Capture the cell that displays the provided text and extract its [x, y] central coordinate. 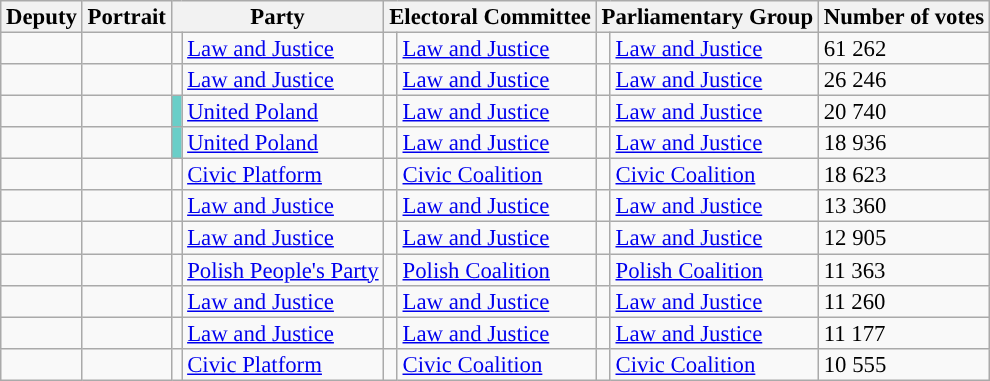
11 363 [904, 270]
Number of votes [904, 17]
26 246 [904, 80]
18 936 [904, 143]
12 905 [904, 238]
13 360 [904, 206]
Electoral Committee [490, 17]
Portrait [126, 17]
11 260 [904, 301]
20 740 [904, 112]
Deputy [42, 17]
Party [278, 17]
Parliamentary Group [707, 17]
Polish People's Party [283, 270]
10 555 [904, 364]
11 177 [904, 333]
61 262 [904, 49]
18 623 [904, 175]
